Return (X, Y) of the center of cell containing provided text 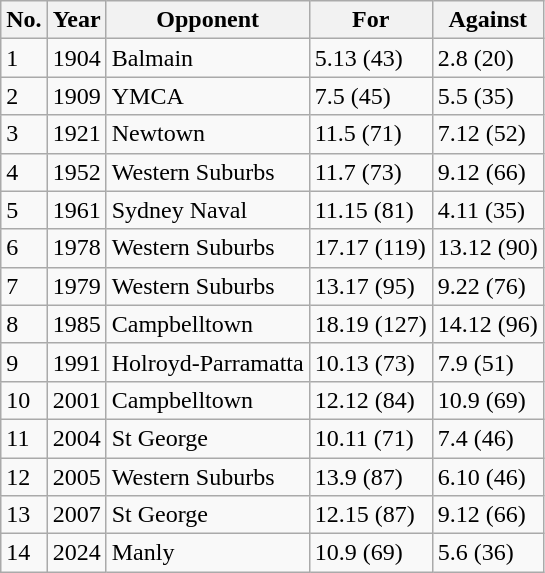
10.13 (73) (370, 362)
1909 (76, 96)
5.6 (36) (488, 553)
2001 (76, 400)
12.15 (87) (370, 515)
5.13 (43) (370, 58)
13.9 (87) (370, 477)
1978 (76, 248)
Opponent (208, 20)
For (370, 20)
2005 (76, 477)
Against (488, 20)
5 (24, 210)
1921 (76, 134)
10 (24, 400)
2004 (76, 438)
Manly (208, 553)
14.12 (96) (488, 324)
Balmain (208, 58)
1991 (76, 362)
7 (24, 286)
1904 (76, 58)
1985 (76, 324)
Sydney Naval (208, 210)
1961 (76, 210)
7.5 (45) (370, 96)
11.7 (73) (370, 172)
12.12 (84) (370, 400)
7.12 (52) (488, 134)
11.15 (81) (370, 210)
1979 (76, 286)
4.11 (35) (488, 210)
17.17 (119) (370, 248)
5.5 (35) (488, 96)
13 (24, 515)
Year (76, 20)
10.11 (71) (370, 438)
3 (24, 134)
Newtown (208, 134)
7.4 (46) (488, 438)
7.9 (51) (488, 362)
11.5 (71) (370, 134)
No. (24, 20)
9.22 (76) (488, 286)
1 (24, 58)
2.8 (20) (488, 58)
13.12 (90) (488, 248)
13.17 (95) (370, 286)
2007 (76, 515)
YMCA (208, 96)
4 (24, 172)
2 (24, 96)
8 (24, 324)
6 (24, 248)
6.10 (46) (488, 477)
9 (24, 362)
12 (24, 477)
Holroyd-Parramatta (208, 362)
18.19 (127) (370, 324)
11 (24, 438)
2024 (76, 553)
1952 (76, 172)
14 (24, 553)
